Find where the given text appears and provide that cell's center as [X, Y] coordinate. 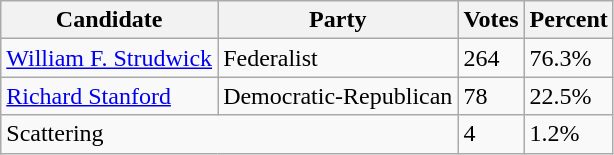
Richard Stanford [110, 96]
William F. Strudwick [110, 58]
Scattering [230, 134]
Democratic-Republican [338, 96]
1.2% [568, 134]
264 [491, 58]
78 [491, 96]
Candidate [110, 20]
76.3% [568, 58]
22.5% [568, 96]
Federalist [338, 58]
Percent [568, 20]
Votes [491, 20]
4 [491, 134]
Party [338, 20]
